Locate the cell with the specified text and output its (X, Y) center coordinate. 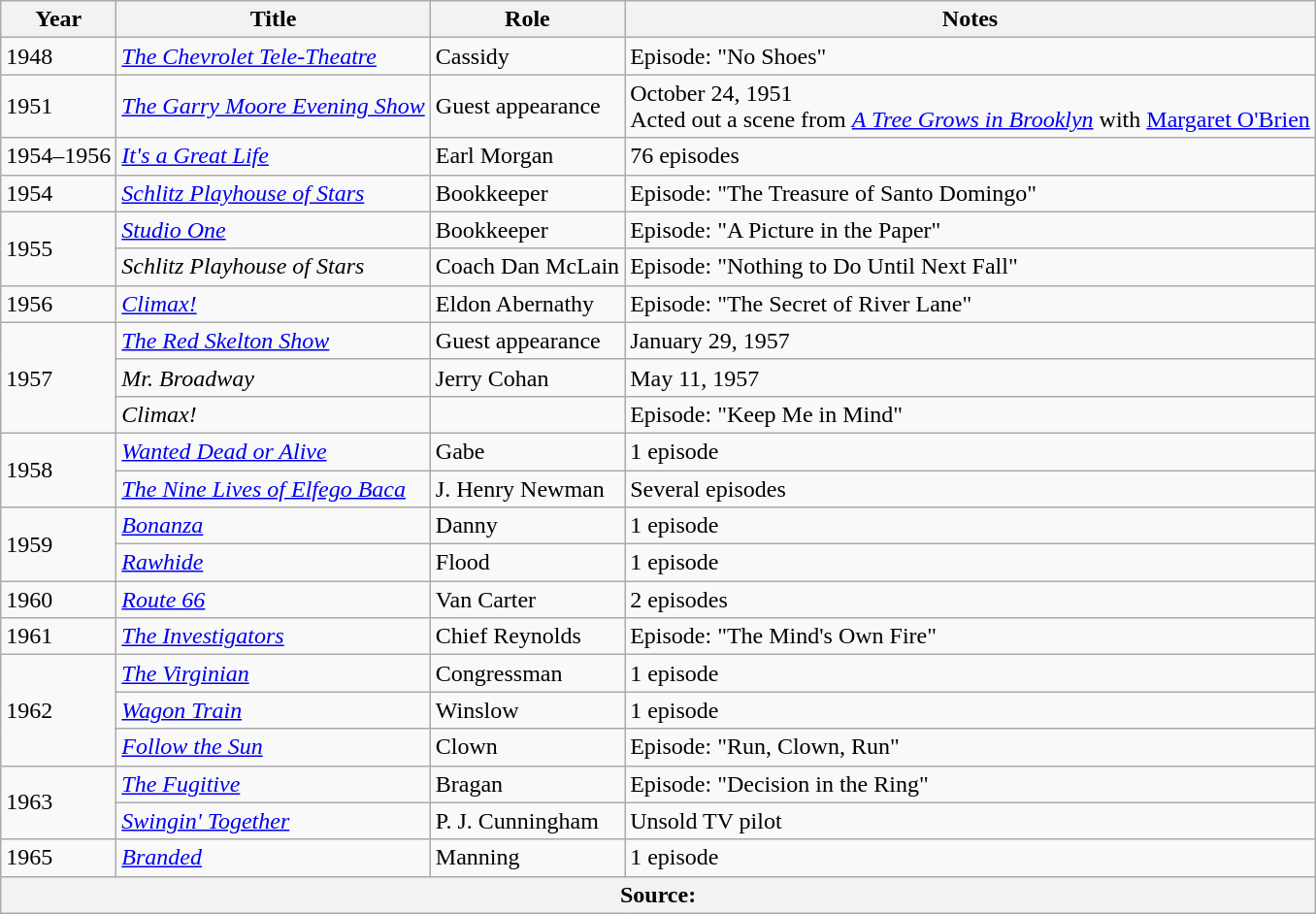
1960 (58, 600)
The Chevrolet Tele-Theatre (274, 56)
October 24, 1951Acted out a scene from A Tree Grows in Brooklyn with Margaret O'Brien (971, 107)
Role (527, 19)
The Nine Lives of Elfego Baca (274, 488)
Studio One (274, 230)
Episode: "Decision in the Ring" (971, 784)
Clown (527, 747)
1948 (58, 56)
P. J. Cunningham (527, 821)
The Investigators (274, 637)
Notes (971, 19)
1954–1956 (58, 156)
The Virginian (274, 673)
Wagon Train (274, 710)
Coach Dan McLain (527, 267)
Episode: "No Shoes" (971, 56)
Congressman (527, 673)
1963 (58, 802)
1951 (58, 107)
Winslow (527, 710)
Episode: "A Picture in the Paper" (971, 230)
1958 (58, 470)
Episode: "Nothing to Do Until Next Fall" (971, 267)
Source: (658, 895)
J. Henry Newman (527, 488)
1959 (58, 544)
1954 (58, 193)
Episode: "The Mind's Own Fire" (971, 637)
Jerry Cohan (527, 377)
The Garry Moore Evening Show (274, 107)
Episode: "The Secret of River Lane" (971, 304)
Danny (527, 526)
May 11, 1957 (971, 377)
Branded (274, 858)
Follow the Sun (274, 747)
Year (58, 19)
Mr. Broadway (274, 377)
Episode: "The Treasure of Santo Domingo" (971, 193)
Van Carter (527, 600)
Bonanza (274, 526)
Episode: "Keep Me in Mind" (971, 414)
Chief Reynolds (527, 637)
Title (274, 19)
Rawhide (274, 563)
It's a Great Life (274, 156)
Several episodes (971, 488)
Unsold TV pilot (971, 821)
1956 (58, 304)
Swingin' Together (274, 821)
Earl Morgan (527, 156)
Gabe (527, 451)
Episode: "Run, Clown, Run" (971, 747)
Route 66 (274, 600)
Manning (527, 858)
1961 (58, 637)
January 29, 1957 (971, 341)
1962 (58, 710)
Bragan (527, 784)
The Red Skelton Show (274, 341)
2 episodes (971, 600)
1965 (58, 858)
Flood (527, 563)
76 episodes (971, 156)
Cassidy (527, 56)
Eldon Abernathy (527, 304)
Wanted Dead or Alive (274, 451)
1957 (58, 377)
The Fugitive (274, 784)
1955 (58, 248)
